Find where the given text appears and provide that cell's center as (x, y) coordinate. 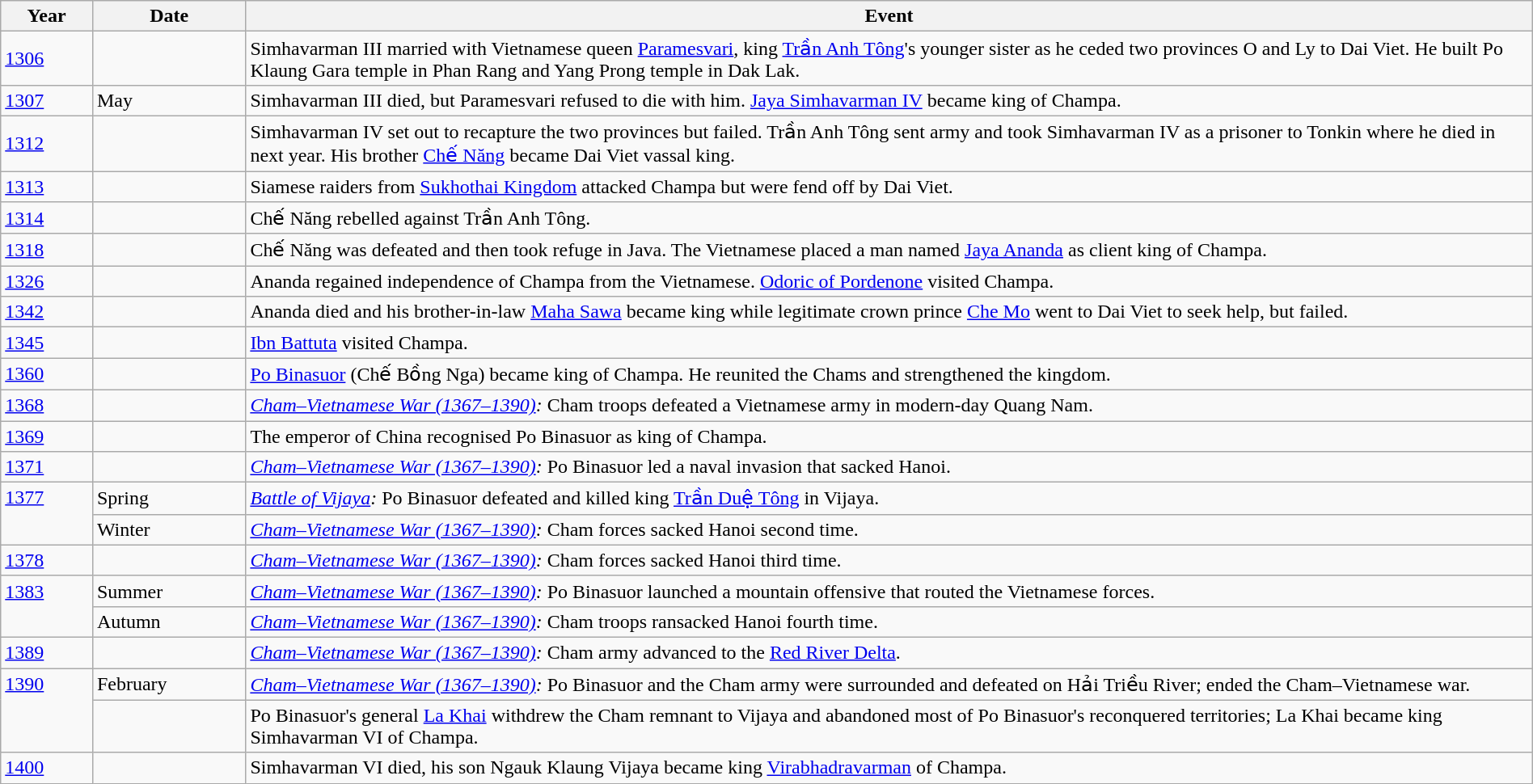
Ananda died and his brother-in-law Maha Sawa became king while legitimate crown prince Che Mo went to Dai Viet to seek help, but failed. (889, 312)
Cham–Vietnamese War (1367–1390): Cham forces sacked Hanoi third time. (889, 560)
1378 (47, 560)
1313 (47, 187)
Spring (168, 499)
Simhavarman III died, but Paramesvari refused to die with him. Jaya Simhavarman IV became king of Champa. (889, 100)
Ibn Battuta visited Champa. (889, 343)
1342 (47, 312)
Winter (168, 529)
1389 (47, 652)
1368 (47, 405)
Cham–Vietnamese War (1367–1390): Cham forces sacked Hanoi second time. (889, 529)
1371 (47, 467)
Simhavarman VI died, his son Ngauk Klaung Vijaya became king Virabhadravarman of Champa. (889, 768)
1314 (47, 218)
Date (168, 16)
Ananda regained independence of Champa from the Vietnamese. Odoric of Pordenone visited Champa. (889, 281)
The emperor of China recognised Po Binasuor as king of Champa. (889, 436)
Event (889, 16)
1390 (47, 710)
Cham–Vietnamese War (1367–1390): Po Binasuor launched a mountain offensive that routed the Vietnamese forces. (889, 591)
1383 (47, 606)
Summer (168, 591)
1377 (47, 514)
Cham–Vietnamese War (1367–1390): Po Binasuor and the Cham army were surrounded and defeated on Hải Triều River; ended the Cham–Vietnamese war. (889, 684)
Cham–Vietnamese War (1367–1390): Po Binasuor led a naval invasion that sacked Hanoi. (889, 467)
Cham–Vietnamese War (1367–1390): Cham troops ransacked Hanoi fourth time. (889, 622)
1306 (47, 58)
Cham–Vietnamese War (1367–1390): Cham troops defeated a Vietnamese army in modern-day Quang Nam. (889, 405)
1312 (47, 143)
Chế Năng rebelled against Trần Anh Tông. (889, 218)
Siamese raiders from Sukhothai Kingdom attacked Champa but were fend off by Dai Viet. (889, 187)
1307 (47, 100)
Cham–Vietnamese War (1367–1390): Cham army advanced to the Red River Delta. (889, 652)
Po Binasuor (Chế Bồng Nga) became king of Champa. He reunited the Chams and strengthened the kingdom. (889, 374)
Year (47, 16)
Chế Năng was defeated and then took refuge in Java. The Vietnamese placed a man named Jaya Ananda as client king of Champa. (889, 250)
1326 (47, 281)
1369 (47, 436)
1360 (47, 374)
1318 (47, 250)
1345 (47, 343)
Autumn (168, 622)
February (168, 684)
May (168, 100)
1400 (47, 768)
Battle of Vijaya: Po Binasuor defeated and killed king Trần Duệ Tông in Vijaya. (889, 499)
